Extract the (X, Y) coordinate from the center of the cell holding the provided text.  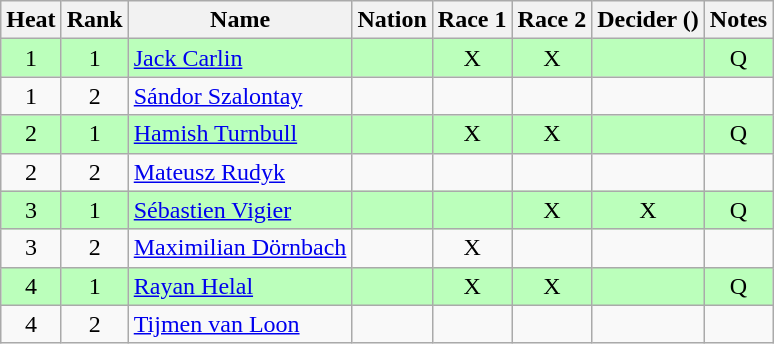
Jack Carlin (240, 58)
Maximilian Dörnbach (240, 248)
Rank (94, 20)
Tijmen van Loon (240, 324)
Sébastien Vigier (240, 210)
Mateusz Rudyk (240, 172)
Heat (31, 20)
Notes (738, 20)
Hamish Turnbull (240, 134)
Rayan Helal (240, 286)
Decider () (648, 20)
Race 2 (552, 20)
Sándor Szalontay (240, 96)
Race 1 (472, 20)
Nation (392, 20)
Name (240, 20)
